Return the (x, y) coordinate for the center point of the cell that contains the specified text.  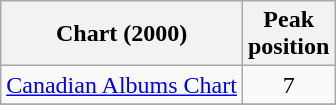
Canadian Albums Chart (122, 85)
Peakposition (288, 34)
7 (288, 85)
Chart (2000) (122, 34)
